Determine the (x, y) coordinate at the center of the cell enclosing the given text.  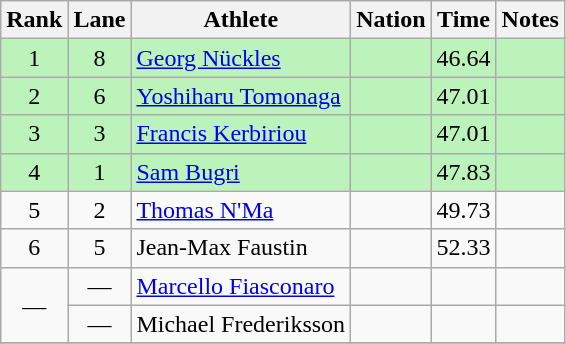
46.64 (464, 58)
Time (464, 20)
Marcello Fiasconaro (241, 286)
Georg Nückles (241, 58)
Yoshiharu Tomonaga (241, 96)
52.33 (464, 248)
Jean-Max Faustin (241, 248)
49.73 (464, 210)
Lane (100, 20)
Notes (530, 20)
Thomas N'Ma (241, 210)
Athlete (241, 20)
Michael Frederiksson (241, 324)
8 (100, 58)
Nation (391, 20)
Francis Kerbiriou (241, 134)
47.83 (464, 172)
Rank (34, 20)
Sam Bugri (241, 172)
4 (34, 172)
